Locate the cell with the specified text and output its (x, y) center coordinate. 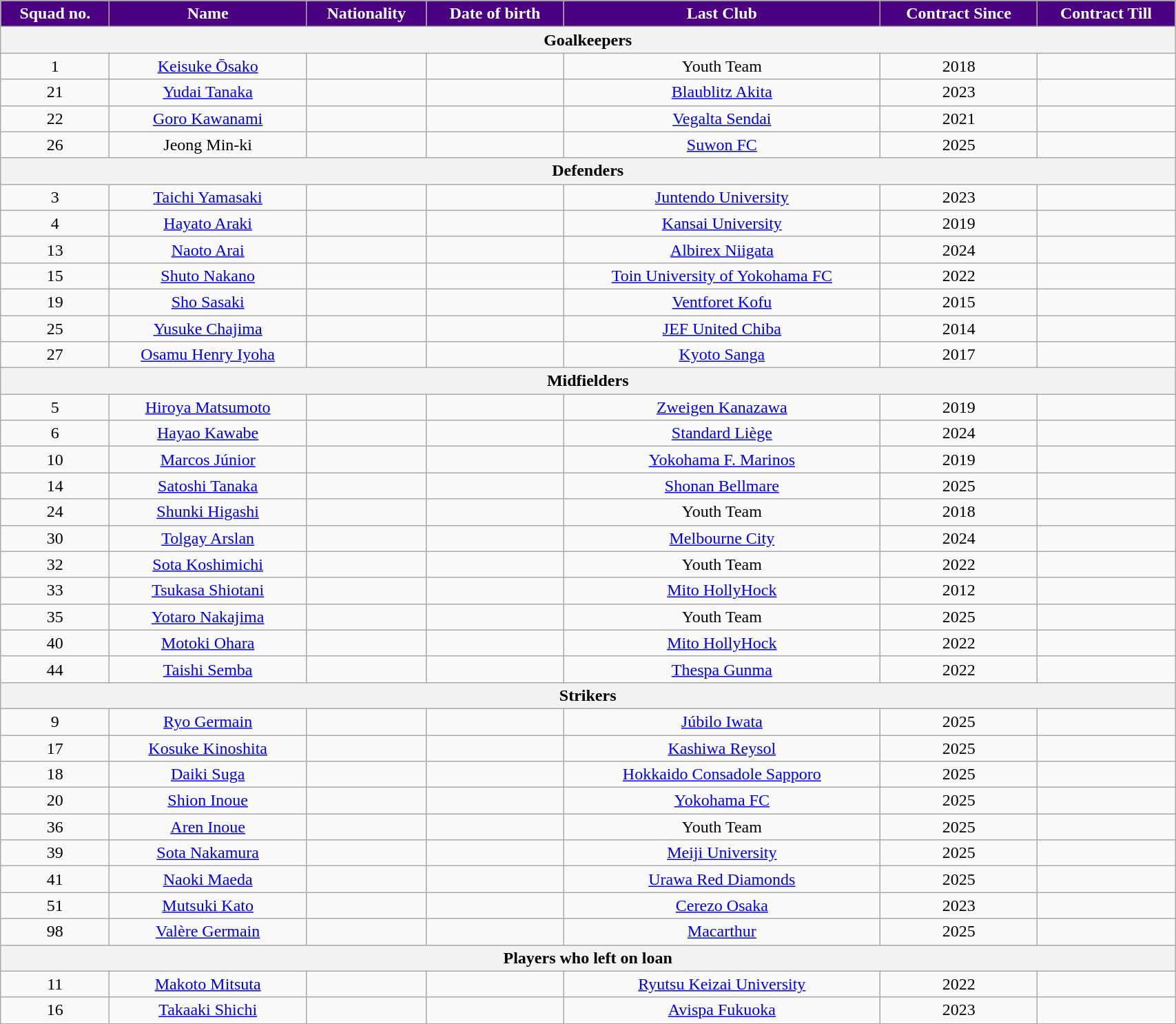
51 (55, 905)
40 (55, 643)
21 (55, 92)
32 (55, 564)
Osamu Henry Iyoha (208, 355)
Macarthur (722, 932)
Contract Since (959, 14)
Players who left on loan (588, 958)
3 (55, 197)
2012 (959, 591)
18 (55, 775)
25 (55, 329)
Vegalta Sendai (722, 119)
Yotaro Nakajima (208, 617)
Sota Koshimichi (208, 564)
Urawa Red Diamonds (722, 879)
Sota Nakamura (208, 853)
44 (55, 669)
Satoshi Tanaka (208, 486)
14 (55, 486)
Kosuke Kinoshita (208, 748)
Shonan Bellmare (722, 486)
Standard Liège (722, 433)
11 (55, 984)
Hayao Kawabe (208, 433)
Date of birth (495, 14)
Tsukasa Shiotani (208, 591)
10 (55, 460)
Yokohama FC (722, 801)
Hayato Araki (208, 223)
98 (55, 932)
Taishi Semba (208, 669)
39 (55, 853)
2017 (959, 355)
Contract Till (1106, 14)
Taichi Yamasaki (208, 197)
Kashiwa Reysol (722, 748)
Suwon FC (722, 145)
Mutsuki Kato (208, 905)
26 (55, 145)
9 (55, 721)
24 (55, 512)
Keisuke Ōsako (208, 66)
Cerezo Osaka (722, 905)
15 (55, 276)
Shunki Higashi (208, 512)
20 (55, 801)
16 (55, 1010)
27 (55, 355)
Goalkeepers (588, 40)
41 (55, 879)
1 (55, 66)
Marcos Júnior (208, 460)
Sho Sasaki (208, 302)
Takaaki Shichi (208, 1010)
4 (55, 223)
Ventforet Kofu (722, 302)
Midfielders (588, 381)
17 (55, 748)
Makoto Mitsuta (208, 984)
Nationality (367, 14)
Last Club (722, 14)
Naoto Arai (208, 249)
Daiki Suga (208, 775)
Ryo Germain (208, 721)
2015 (959, 302)
Thespa Gunma (722, 669)
Hokkaido Consadole Sapporo (722, 775)
30 (55, 538)
Avispa Fukuoka (722, 1010)
2014 (959, 329)
Albirex Niigata (722, 249)
Defenders (588, 171)
Kansai University (722, 223)
Ryutsu Keizai University (722, 984)
Shuto Nakano (208, 276)
6 (55, 433)
Yudai Tanaka (208, 92)
Goro Kawanami (208, 119)
Valère Germain (208, 932)
Squad no. (55, 14)
Aren Inoue (208, 827)
13 (55, 249)
Name (208, 14)
Yusuke Chajima (208, 329)
Yokohama F. Marinos (722, 460)
Naoki Maeda (208, 879)
Tolgay Arslan (208, 538)
Blaublitz Akita (722, 92)
Kyoto Sanga (722, 355)
Melbourne City (722, 538)
36 (55, 827)
35 (55, 617)
JEF United Chiba (722, 329)
Zweigen Kanazawa (722, 407)
Shion Inoue (208, 801)
Hiroya Matsumoto (208, 407)
5 (55, 407)
2021 (959, 119)
Strikers (588, 695)
Jeong Min-ki (208, 145)
19 (55, 302)
22 (55, 119)
Meiji University (722, 853)
Júbilo Iwata (722, 721)
Juntendo University (722, 197)
Toin University of Yokohama FC (722, 276)
Motoki Ohara (208, 643)
33 (55, 591)
